Locate the cell with the specified text and output its (X, Y) center coordinate. 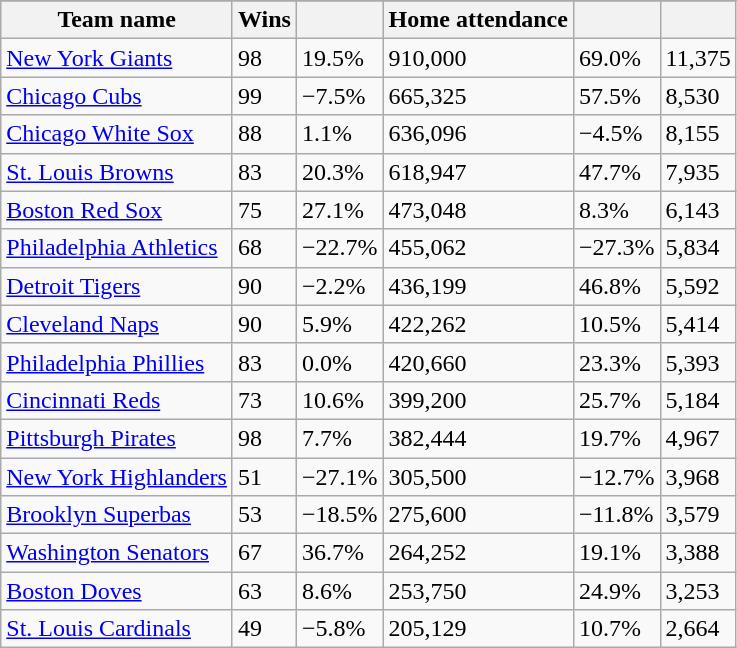
−11.8% (616, 515)
3,388 (698, 553)
2,664 (698, 629)
57.5% (616, 96)
Wins (264, 20)
69.0% (616, 58)
Washington Senators (117, 553)
5,184 (698, 400)
Philadelphia Phillies (117, 362)
3,253 (698, 591)
68 (264, 248)
205,129 (478, 629)
665,325 (478, 96)
−18.5% (340, 515)
−22.7% (340, 248)
Cleveland Naps (117, 324)
7,935 (698, 172)
Team name (117, 20)
8.3% (616, 210)
63 (264, 591)
Brooklyn Superbas (117, 515)
New York Highlanders (117, 477)
Philadelphia Athletics (117, 248)
5,414 (698, 324)
275,600 (478, 515)
Home attendance (478, 20)
422,262 (478, 324)
47.7% (616, 172)
St. Louis Browns (117, 172)
Boston Doves (117, 591)
420,660 (478, 362)
53 (264, 515)
19.7% (616, 438)
5,393 (698, 362)
−12.7% (616, 477)
618,947 (478, 172)
0.0% (340, 362)
8.6% (340, 591)
20.3% (340, 172)
7.7% (340, 438)
Pittsburgh Pirates (117, 438)
382,444 (478, 438)
73 (264, 400)
St. Louis Cardinals (117, 629)
3,579 (698, 515)
−7.5% (340, 96)
910,000 (478, 58)
10.6% (340, 400)
67 (264, 553)
455,062 (478, 248)
75 (264, 210)
−27.3% (616, 248)
27.1% (340, 210)
305,500 (478, 477)
Chicago Cubs (117, 96)
−5.8% (340, 629)
Chicago White Sox (117, 134)
5.9% (340, 324)
5,592 (698, 286)
49 (264, 629)
399,200 (478, 400)
10.7% (616, 629)
23.3% (616, 362)
4,967 (698, 438)
−27.1% (340, 477)
25.7% (616, 400)
8,155 (698, 134)
Boston Red Sox (117, 210)
6,143 (698, 210)
88 (264, 134)
636,096 (478, 134)
51 (264, 477)
253,750 (478, 591)
8,530 (698, 96)
19.1% (616, 553)
−4.5% (616, 134)
264,252 (478, 553)
24.9% (616, 591)
Detroit Tigers (117, 286)
New York Giants (117, 58)
36.7% (340, 553)
19.5% (340, 58)
473,048 (478, 210)
46.8% (616, 286)
5,834 (698, 248)
11,375 (698, 58)
99 (264, 96)
−2.2% (340, 286)
Cincinnati Reds (117, 400)
436,199 (478, 286)
1.1% (340, 134)
10.5% (616, 324)
3,968 (698, 477)
